For the text-containing cell, return its midpoint in (x, y) coordinate format. 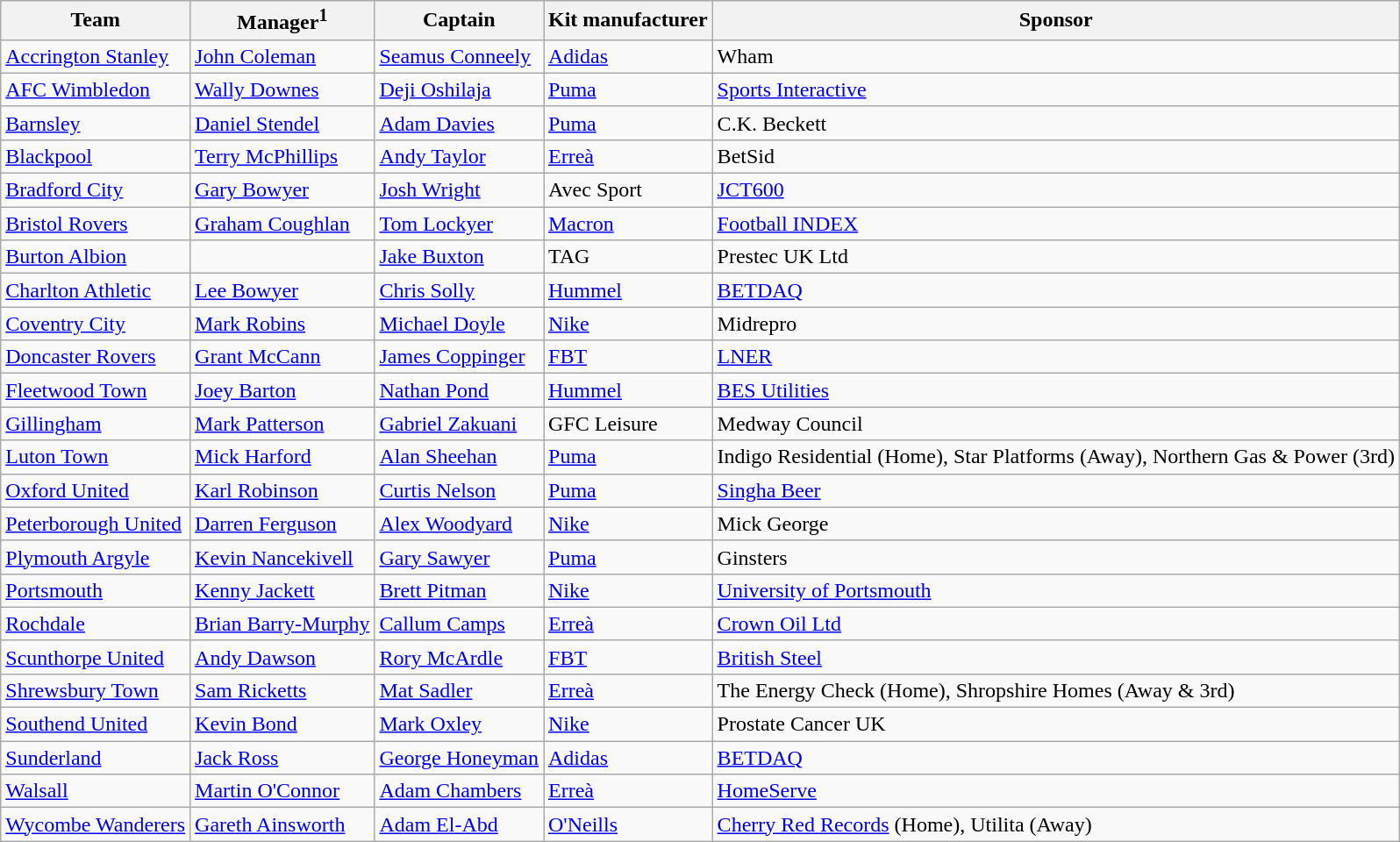
Sunderland (96, 758)
Adam El-Abd (460, 824)
C.K. Beckett (1056, 123)
Manager1 (282, 21)
Gabriel Zakuani (460, 424)
Kevin Nancekivell (282, 557)
Crown Oil Ltd (1056, 624)
Chris Solly (460, 290)
Wycombe Wanderers (96, 824)
Cherry Red Records (Home), Utilita (Away) (1056, 824)
Curtis Nelson (460, 490)
TAG (628, 257)
Seamus Conneely (460, 56)
Mark Oxley (460, 724)
Peterborough United (96, 524)
Prostate Cancer UK (1056, 724)
Joey Barton (282, 390)
Adam Davies (460, 123)
Indigo Residential (Home), Star Platforms (Away), Northern Gas & Power (3rd) (1056, 457)
Michael Doyle (460, 324)
Josh Wright (460, 190)
Avec Sport (628, 190)
Brett Pitman (460, 590)
Southend United (96, 724)
James Coppinger (460, 357)
Mark Patterson (282, 424)
Mick Harford (282, 457)
Brian Barry-Murphy (282, 624)
Wally Downes (282, 89)
The Energy Check (Home), Shropshire Homes (Away & 3rd) (1056, 690)
Gary Sawyer (460, 557)
Kit manufacturer (628, 21)
Midrepro (1056, 324)
Macron (628, 224)
Kevin Bond (282, 724)
Graham Coughlan (282, 224)
Scunthorpe United (96, 657)
Daniel Stendel (282, 123)
Gillingham (96, 424)
Singha Beer (1056, 490)
Sam Ricketts (282, 690)
Bristol Rovers (96, 224)
Mick George (1056, 524)
Jack Ross (282, 758)
British Steel (1056, 657)
Accrington Stanley (96, 56)
Medway Council (1056, 424)
Darren Ferguson (282, 524)
Callum Camps (460, 624)
Barnsley (96, 123)
Deji Oshilaja (460, 89)
Burton Albion (96, 257)
Tom Lockyer (460, 224)
Bradford City (96, 190)
Captain (460, 21)
Andy Dawson (282, 657)
Plymouth Argyle (96, 557)
Alan Sheehan (460, 457)
Luton Town (96, 457)
Prestec UK Ltd (1056, 257)
Sponsor (1056, 21)
Karl Robinson (282, 490)
AFC Wimbledon (96, 89)
JCT600 (1056, 190)
Nathan Pond (460, 390)
Coventry City (96, 324)
Team (96, 21)
Rochdale (96, 624)
Lee Bowyer (282, 290)
Kenny Jackett (282, 590)
University of Portsmouth (1056, 590)
BES Utilities (1056, 390)
Gary Bowyer (282, 190)
Mark Robins (282, 324)
Oxford United (96, 490)
Shrewsbury Town (96, 690)
Alex Woodyard (460, 524)
George Honeyman (460, 758)
Fleetwood Town (96, 390)
Sports Interactive (1056, 89)
Andy Taylor (460, 156)
Grant McCann (282, 357)
Jake Buxton (460, 257)
Portsmouth (96, 590)
Mat Sadler (460, 690)
Football INDEX (1056, 224)
Terry McPhillips (282, 156)
John Coleman (282, 56)
Adam Chambers (460, 791)
Walsall (96, 791)
Rory McArdle (460, 657)
LNER (1056, 357)
O'Neills (628, 824)
Gareth Ainsworth (282, 824)
Doncaster Rovers (96, 357)
Wham (1056, 56)
Charlton Athletic (96, 290)
HomeServe (1056, 791)
BetSid (1056, 156)
Ginsters (1056, 557)
GFC Leisure (628, 424)
Martin O'Connor (282, 791)
Blackpool (96, 156)
